Identify which cell holds the provided text, then report its (x, y) central coordinate. 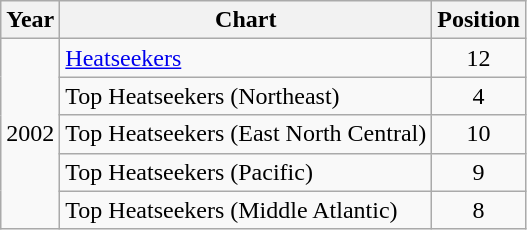
8 (479, 210)
Chart (246, 20)
4 (479, 96)
Top Heatseekers (Middle Atlantic) (246, 210)
Year (30, 20)
Top Heatseekers (East North Central) (246, 134)
9 (479, 172)
Top Heatseekers (Pacific) (246, 172)
2002 (30, 134)
Position (479, 20)
12 (479, 58)
Heatseekers (246, 58)
Top Heatseekers (Northeast) (246, 96)
10 (479, 134)
